Determine the (x, y) coordinate at the center of the cell enclosing the given text.  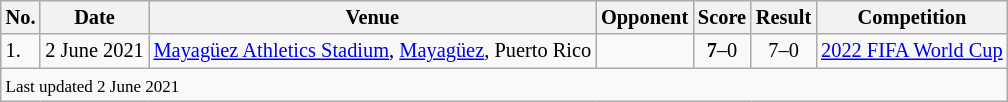
Score (722, 17)
Venue (372, 17)
No. (21, 17)
2022 FIFA World Cup (912, 51)
2 June 2021 (94, 51)
Result (784, 17)
Mayagüez Athletics Stadium, Mayagüez, Puerto Rico (372, 51)
Opponent (644, 17)
Last updated 2 June 2021 (504, 85)
Competition (912, 17)
Date (94, 17)
1. (21, 51)
